Capture the cell that displays the provided text and extract its [X, Y] central coordinate. 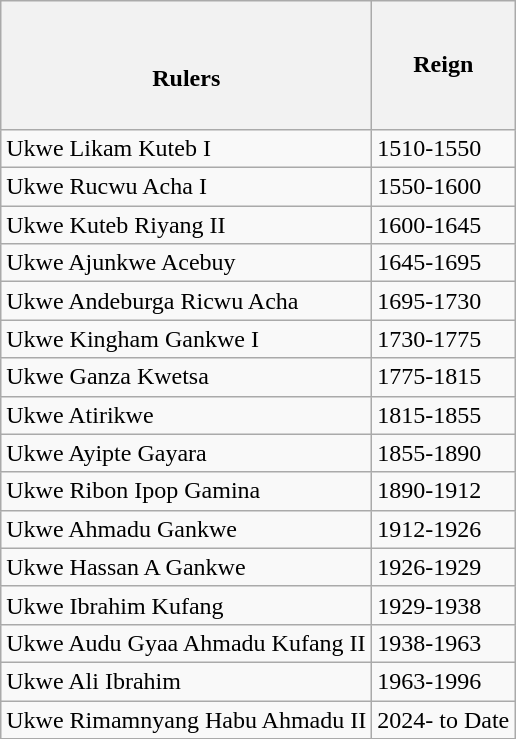
1912-1926 [444, 529]
1963-1996 [444, 681]
Ukwe Ajunkwe Acebuy [186, 263]
Ukwe Ibrahim Kufang [186, 605]
Ukwe Hassan A Gankwe [186, 567]
1815-1855 [444, 415]
Reign [444, 66]
2024- to Date [444, 720]
Ukwe Rucwu Acha I [186, 187]
1510-1550 [444, 149]
Ukwe Atirikwe [186, 415]
1550-1600 [444, 187]
1645-1695 [444, 263]
1855-1890 [444, 453]
1730-1775 [444, 339]
Ukwe Rimamnyang Habu Ahmadu II [186, 720]
Rulers [186, 66]
Ukwe Andeburga Ricwu Acha [186, 301]
Ukwe Ahmadu Gankwe [186, 529]
Ukwe Ali Ibrahim [186, 681]
Ukwe Ribon Ipop Gamina [186, 491]
Ukwe Audu Gyaa Ahmadu Kufang II [186, 643]
Ukwe Kingham Gankwe I [186, 339]
1775-1815 [444, 377]
1938-1963 [444, 643]
1926-1929 [444, 567]
1929-1938 [444, 605]
Ukwe Ayipte Gayara [186, 453]
1890-1912 [444, 491]
Ukwe Ganza Kwetsa [186, 377]
Ukwe Kuteb Riyang II [186, 225]
1695-1730 [444, 301]
1600-1645 [444, 225]
Ukwe Likam Kuteb I [186, 149]
